Locate the cell with the specified text and output its [X, Y] center coordinate. 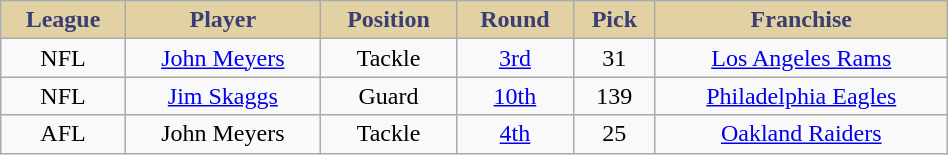
Philadelphia Eagles [801, 96]
Oakland Raiders [801, 134]
4th [516, 134]
Franchise [801, 20]
Round [516, 20]
Position [388, 20]
31 [614, 58]
3rd [516, 58]
League [63, 20]
Jim Skaggs [222, 96]
25 [614, 134]
Pick [614, 20]
139 [614, 96]
10th [516, 96]
Player [222, 20]
AFL [63, 134]
Los Angeles Rams [801, 58]
Guard [388, 96]
